Return (X, Y) of the center of cell containing provided text 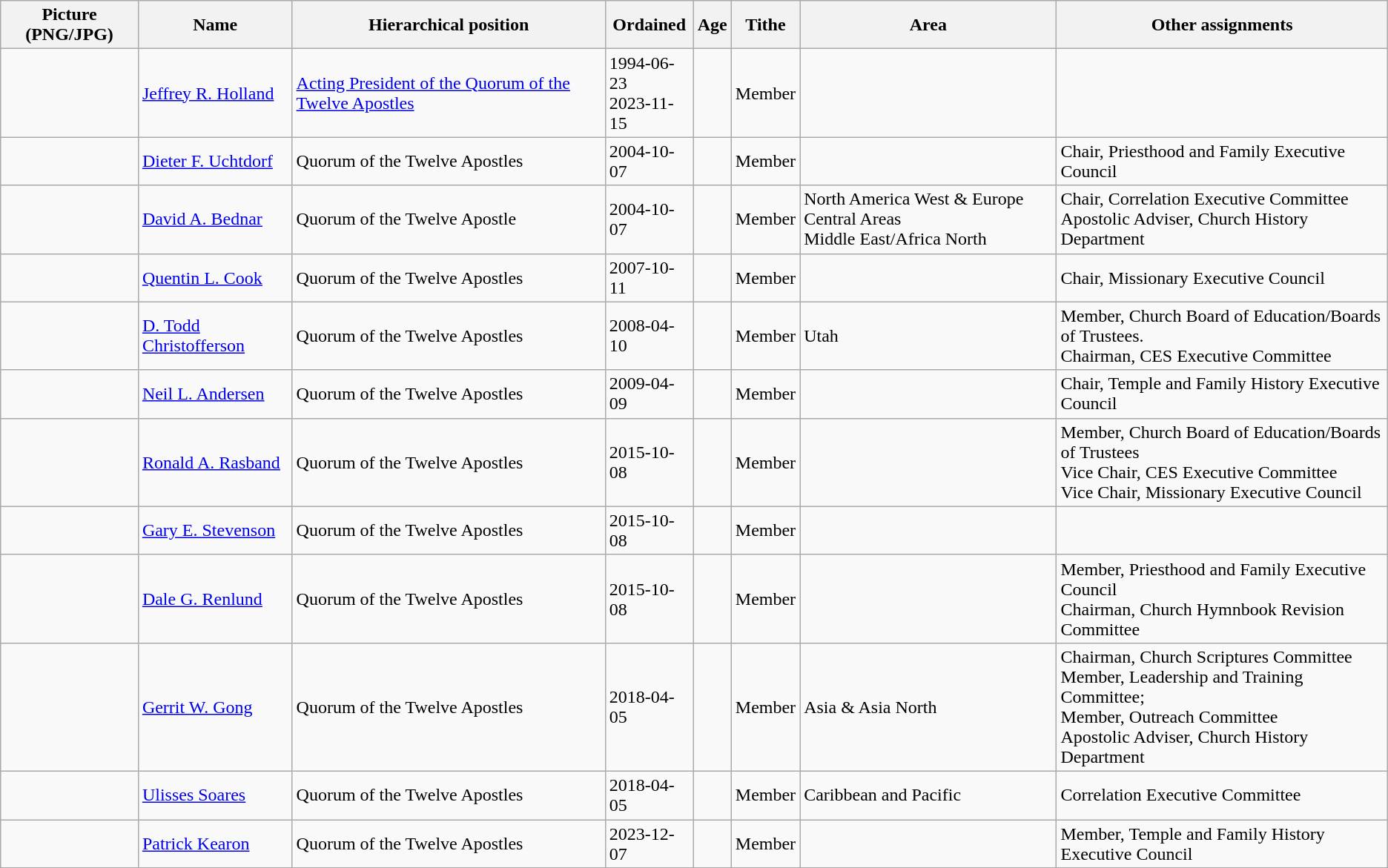
Chairman, Church Scriptures CommitteeMember, Leadership and Training Committee;Member, Outreach CommitteeApostolic Adviser, Church History Department (1222, 707)
Acting President of the Quorum of the Twelve Apostles (449, 93)
Tithe (765, 25)
Member, Church Board of Education/Boards of TrusteesVice Chair, CES Executive CommitteeVice Chair, Missionary Executive Council (1222, 463)
Chair, Priesthood and Family Executive Council (1222, 162)
Member, Priesthood and Family Executive CouncilChairman, Church Hymnbook Revision Committee (1222, 599)
David A. Bednar (215, 219)
Gary E. Stevenson (215, 531)
Ulisses Soares (215, 795)
Utah (928, 336)
Quentin L. Cook (215, 277)
1994-06-232023-11-15 (650, 93)
Hierarchical position (449, 25)
Gerrit W. Gong (215, 707)
Jeffrey R. Holland (215, 93)
Dieter F. Uchtdorf (215, 162)
Member, Church Board of Education/Boards of Trustees.Chairman, CES Executive Committee (1222, 336)
Correlation Executive Committee (1222, 795)
2008-04-10 (650, 336)
Caribbean and Pacific (928, 795)
Chair, Missionary Executive Council (1222, 277)
Patrick Kearon (215, 844)
Other assignments (1222, 25)
2009-04-09 (650, 394)
Neil L. Andersen (215, 394)
Picture (PNG/JPG) (70, 25)
Chair, Correlation Executive CommitteeApostolic Adviser, Church History Department (1222, 219)
Age (712, 25)
Name (215, 25)
Dale G. Renlund (215, 599)
D. Todd Christofferson (215, 336)
Ordained (650, 25)
Area (928, 25)
Quorum of the Twelve Apostle (449, 219)
2023-12-07 (650, 844)
Ronald A. Rasband (215, 463)
Member, Temple and Family History Executive Council (1222, 844)
Asia & Asia North (928, 707)
North America West & Europe Central AreasMiddle East/Africa North (928, 219)
2007-10-11 (650, 277)
Chair, Temple and Family History Executive Council (1222, 394)
